Return [x, y] of the center of cell containing provided text 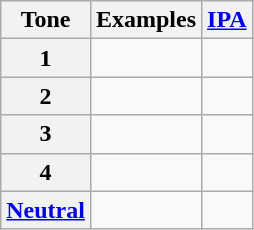
2 [46, 96]
Tone [46, 20]
IPA [228, 20]
4 [46, 172]
Neutral [46, 210]
1 [46, 58]
3 [46, 134]
Examples [146, 20]
